Determine the (X, Y) coordinate at the center of the cell enclosing the given text.  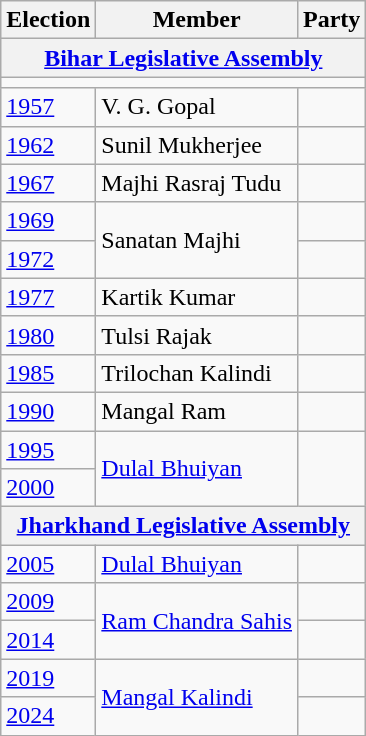
2024 (48, 716)
1957 (48, 107)
1990 (48, 411)
Party (332, 20)
1967 (48, 183)
Bihar Legislative Assembly (184, 58)
2005 (48, 564)
Majhi Rasraj Tudu (197, 183)
1977 (48, 297)
1980 (48, 335)
Jharkhand Legislative Assembly (184, 526)
1972 (48, 259)
Ram Chandra Sahis (197, 621)
2009 (48, 602)
2019 (48, 678)
Sunil Mukherjee (197, 145)
Kartik Kumar (197, 297)
2000 (48, 488)
1962 (48, 145)
Tulsi Rajak (197, 335)
1995 (48, 449)
1969 (48, 221)
1985 (48, 373)
V. G. Gopal (197, 107)
Trilochan Kalindi (197, 373)
Sanatan Majhi (197, 240)
2014 (48, 640)
Election (48, 20)
Mangal Kalindi (197, 697)
Member (197, 20)
Mangal Ram (197, 411)
